Identify which cell holds the provided text, then report its (x, y) central coordinate. 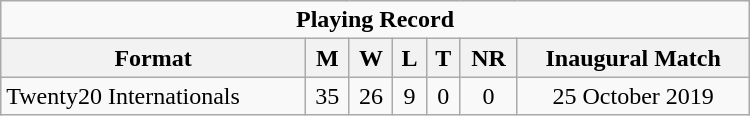
M (327, 58)
26 (371, 96)
T (443, 58)
Playing Record (375, 20)
9 (410, 96)
Inaugural Match (633, 58)
L (410, 58)
Format (154, 58)
Twenty20 Internationals (154, 96)
25 October 2019 (633, 96)
W (371, 58)
35 (327, 96)
NR (488, 58)
